Return [x, y] of the center of cell containing provided text 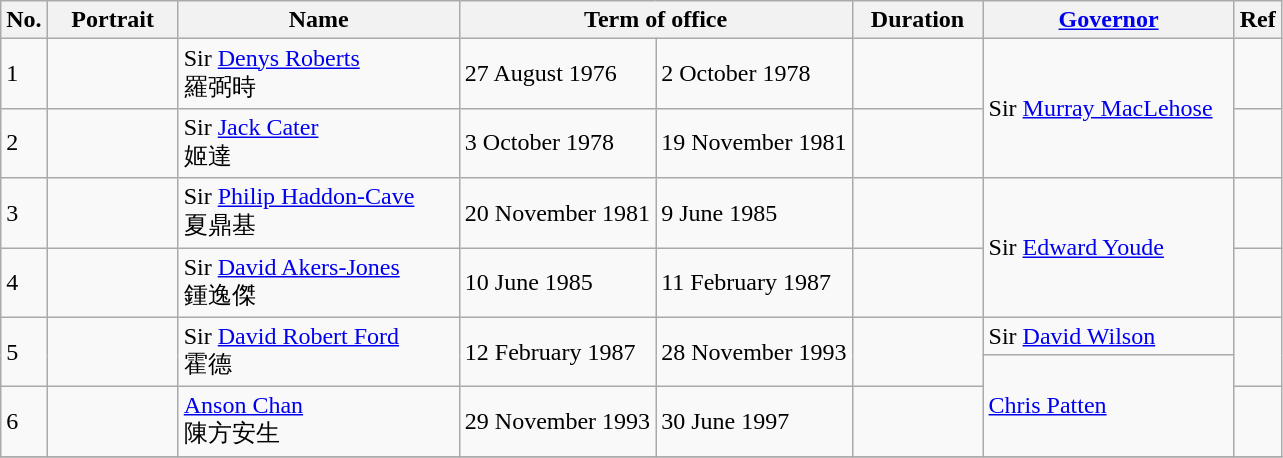
Portrait [112, 20]
28 November 1993 [754, 352]
Sir Denys Roberts羅弼時 [318, 74]
11 February 1987 [754, 283]
Anson Chan陳方安生 [318, 422]
Sir Philip Haddon-Cave夏鼎基 [318, 213]
27 August 1976 [557, 74]
Ref [1258, 20]
Governor [1108, 20]
Sir David Wilson [1108, 336]
9 June 1985 [754, 213]
Sir Jack Cater姬達 [318, 143]
1 [24, 74]
2 October 1978 [754, 74]
Sir David Akers-Jones鍾逸傑 [318, 283]
3 [24, 213]
4 [24, 283]
Name [318, 20]
Sir Edward Youde [1108, 248]
2 [24, 143]
12 February 1987 [557, 352]
30 June 1997 [754, 422]
Duration [918, 20]
19 November 1981 [754, 143]
3 October 1978 [557, 143]
5 [24, 352]
Sir David Robert Ford霍德 [318, 352]
29 November 1993 [557, 422]
No. [24, 20]
Term of office [656, 20]
Chris Patten [1108, 406]
20 November 1981 [557, 213]
6 [24, 422]
Sir Murray MacLehose [1108, 108]
10 June 1985 [557, 283]
